Find where the given text appears and provide that cell's center as (x, y) coordinate. 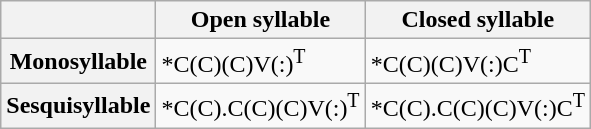
Sesquisyllable (78, 106)
*C(C).C(C)(C)V(:)CT (478, 106)
Closed syllable (478, 20)
*C(C)(C)V(:)CT (478, 62)
Open syllable (260, 20)
*C(C)(C)V(:)T (260, 62)
*C(C).C(C)(C)V(:)T (260, 106)
Monosyllable (78, 62)
